Determine the [x, y] coordinate at the center of the cell enclosing the given text.  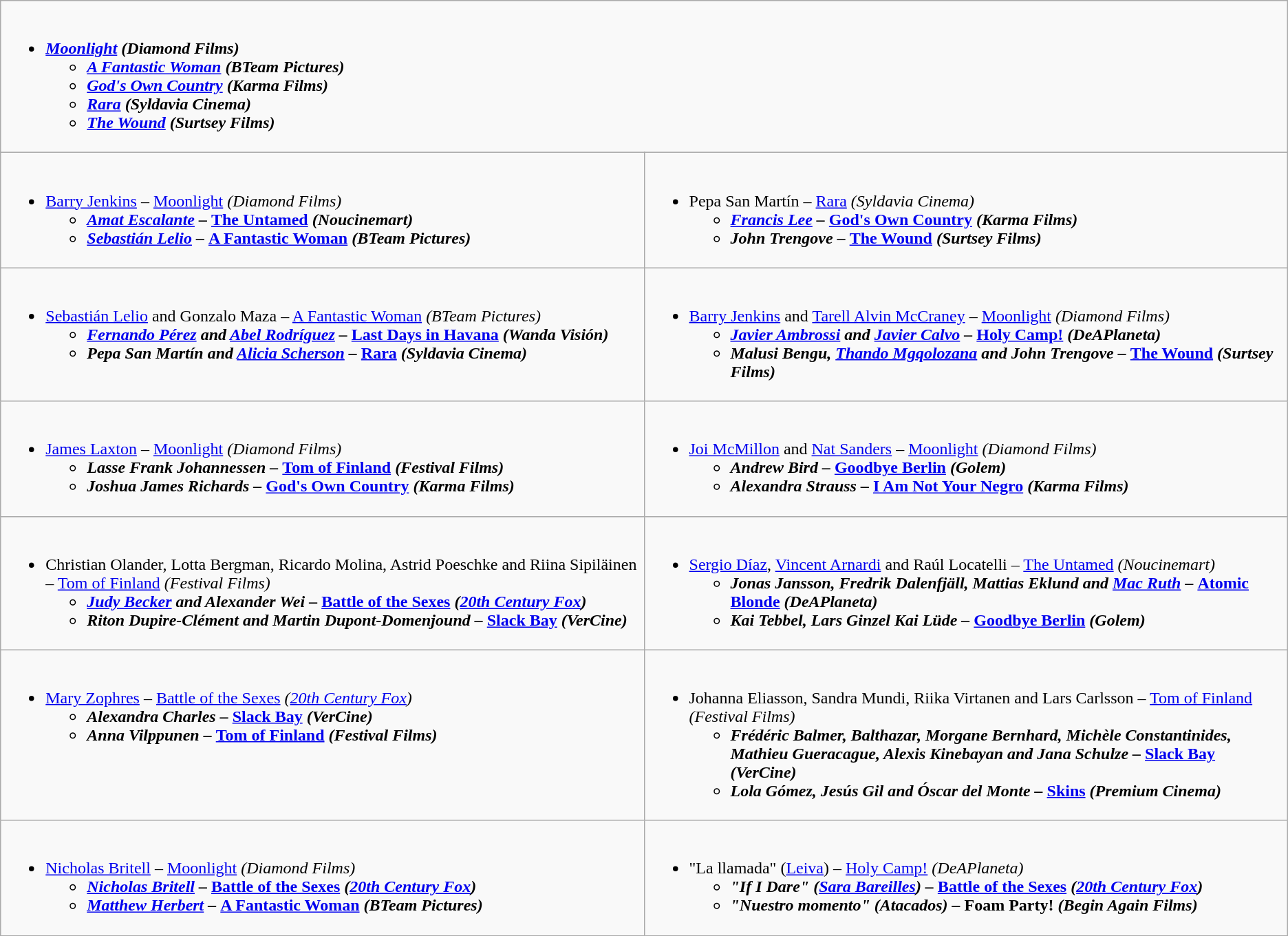
Barry Jenkins – Moonlight (Diamond Films)Amat Escalante – The Untamed (Noucinemart)Sebastián Lelio – A Fantastic Woman (BTeam Pictures) [322, 211]
Joi McMillon and Nat Sanders – Moonlight (Diamond Films)Andrew Bird – Goodbye Berlin (Golem)Alexandra Strauss – I Am Not Your Negro (Karma Films) [966, 458]
Pepa San Martín – Rara (Syldavia Cinema)Francis Lee – God's Own Country (Karma Films)John Trengove – The Wound (Surtsey Films) [966, 211]
Moonlight (Diamond Films)A Fantastic Woman (BTeam Pictures)God's Own Country (Karma Films)Rara (Syldavia Cinema)The Wound (Surtsey Films) [644, 77]
Mary Zophres – Battle of the Sexes (20th Century Fox)Alexandra Charles – Slack Bay (VerCine)Anna Vilppunen – Tom of Finland (Festival Films) [322, 735]
